Search for the cell housing the specified text and yield its [x, y] center coordinate. 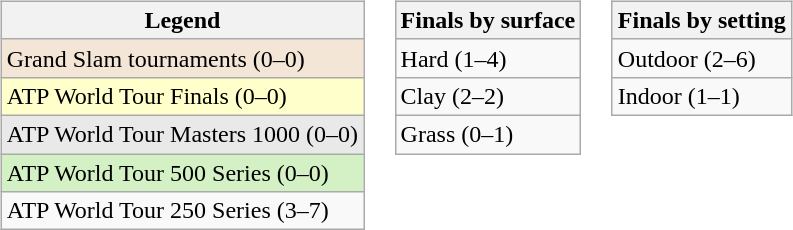
Clay (2–2) [488, 96]
ATP World Tour Masters 1000 (0–0) [182, 134]
Legend [182, 20]
Indoor (1–1) [702, 96]
Finals by setting [702, 20]
ATP World Tour 250 Series (3–7) [182, 211]
Grand Slam tournaments (0–0) [182, 58]
Outdoor (2–6) [702, 58]
Finals by surface [488, 20]
ATP World Tour Finals (0–0) [182, 96]
ATP World Tour 500 Series (0–0) [182, 173]
Hard (1–4) [488, 58]
Grass (0–1) [488, 134]
